Detect which cell encompasses the target text, then output its (x, y) center coordinate. 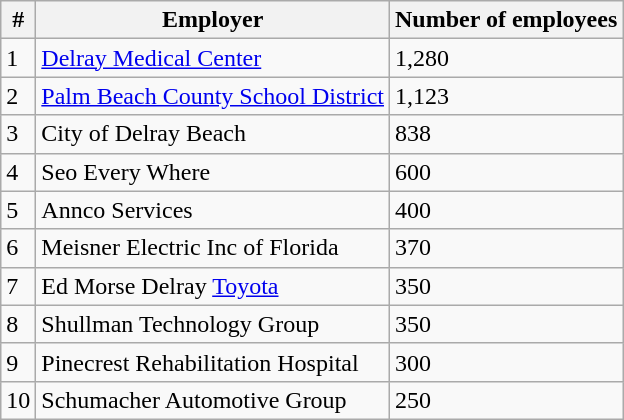
2 (18, 96)
Palm Beach County School District (213, 96)
1 (18, 58)
300 (506, 362)
1,123 (506, 96)
838 (506, 134)
9 (18, 362)
Ed Morse Delray Toyota (213, 286)
4 (18, 172)
Annco Services (213, 210)
City of Delray Beach (213, 134)
10 (18, 400)
250 (506, 400)
7 (18, 286)
Seo Every Where (213, 172)
600 (506, 172)
6 (18, 248)
# (18, 20)
Delray Medical Center (213, 58)
Employer (213, 20)
Schumacher Automotive Group (213, 400)
5 (18, 210)
370 (506, 248)
Number of employees (506, 20)
400 (506, 210)
Shullman Technology Group (213, 324)
Pinecrest Rehabilitation Hospital (213, 362)
Meisner Electric Inc of Florida (213, 248)
3 (18, 134)
8 (18, 324)
1,280 (506, 58)
